Search for the cell housing the specified text and yield its [X, Y] center coordinate. 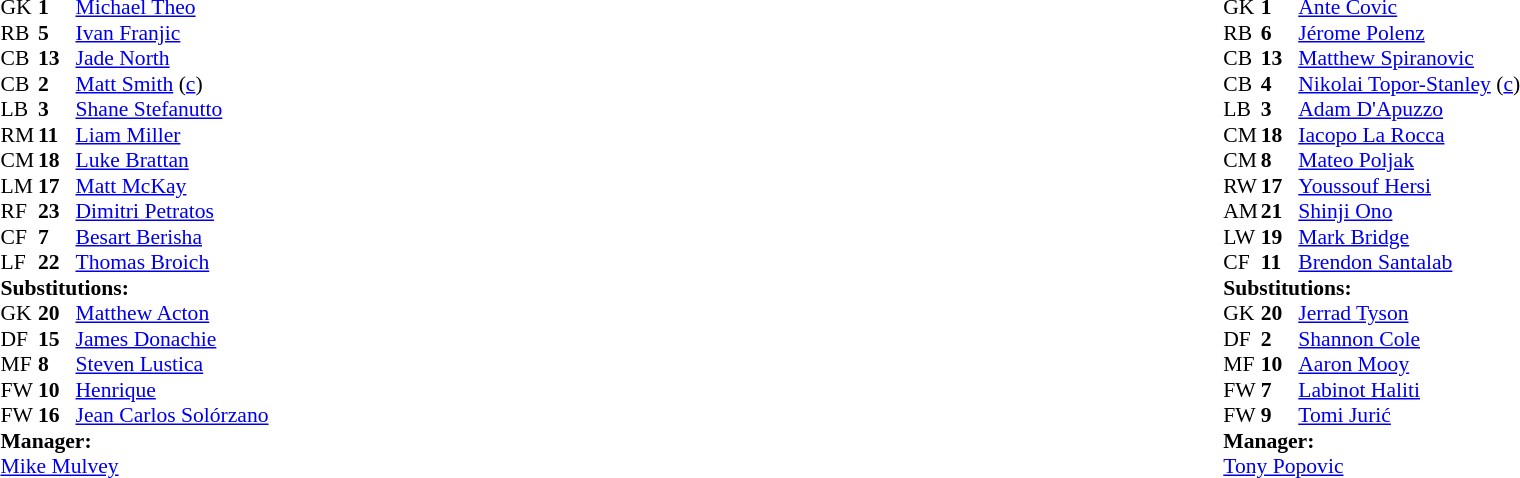
RF [19, 211]
Steven Lustica [172, 365]
Shannon Cole [1409, 339]
6 [1280, 33]
LM [19, 186]
9 [1280, 415]
Liam Miller [172, 135]
Jérome Polenz [1409, 33]
LF [19, 263]
16 [57, 415]
19 [1280, 237]
Youssouf Hersi [1409, 186]
Thomas Broich [172, 263]
4 [1280, 84]
Matt Smith (c) [172, 84]
Besart Berisha [172, 237]
Ivan Franjic [172, 33]
Matt McKay [172, 186]
Aaron Mooy [1409, 365]
Jerrad Tyson [1409, 313]
Labinot Haliti [1409, 390]
Tomi Jurić [1409, 415]
Brendon Santalab [1409, 263]
15 [57, 339]
RM [19, 135]
Matthew Acton [172, 313]
5 [57, 33]
Shane Stefanutto [172, 109]
AM [1242, 211]
Mark Bridge [1409, 237]
23 [57, 211]
Nikolai Topor-Stanley (c) [1409, 84]
Jean Carlos Solórzano [172, 415]
Dimitri Petratos [172, 211]
RW [1242, 186]
Matthew Spiranovic [1409, 59]
21 [1280, 211]
James Donachie [172, 339]
LW [1242, 237]
Luke Brattan [172, 161]
22 [57, 263]
Shinji Ono [1409, 211]
Mateo Poljak [1409, 161]
Iacopo La Rocca [1409, 135]
Jade North [172, 59]
Henrique [172, 390]
Adam D'Apuzzo [1409, 109]
